Provide the [X, Y] coordinate of the cell's center where the given text is located.  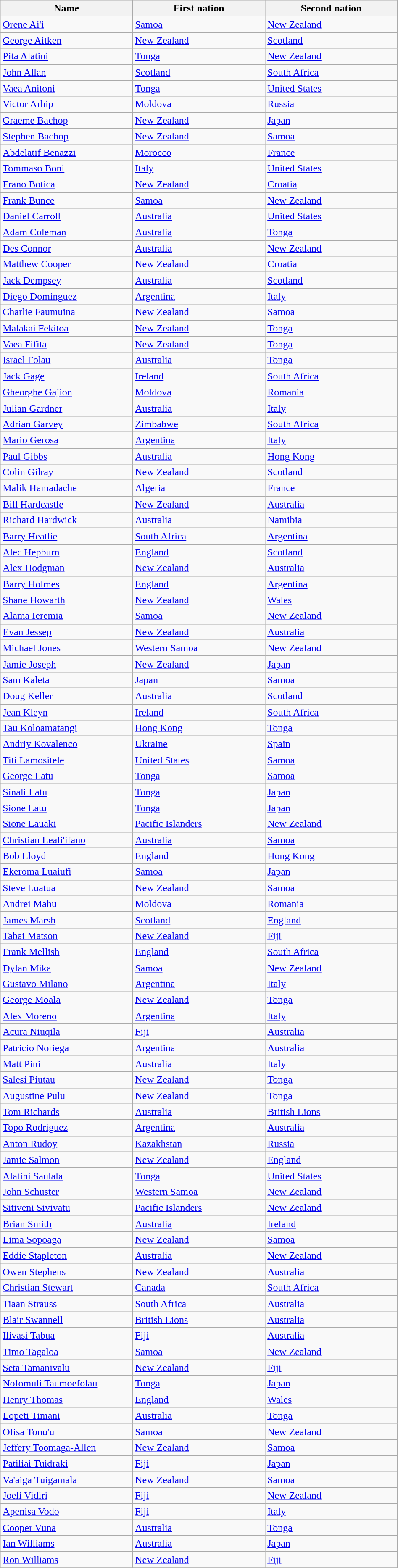
Steve Luatua [66, 888]
Seta Tamanivalu [66, 1368]
Adam Coleman [66, 232]
Christian Stewart [66, 1288]
Ilivasi Tabua [66, 1336]
Graeme Bachop [66, 120]
Matthew Cooper [66, 264]
Jack Gage [66, 376]
Alex Moreno [66, 1016]
Andriy Kovalenco [66, 744]
Daniel Carroll [66, 216]
Blair Swannell [66, 1320]
Lopeti Timani [66, 1415]
Alama Ieremia [66, 616]
Tom Richards [66, 1112]
Barry Holmes [66, 584]
Augustine Pulu [66, 1096]
Israel Folau [66, 360]
James Marsh [66, 920]
Morocco [199, 152]
Diego Dominguez [66, 296]
Alec Hepburn [66, 552]
Sam Kaleta [66, 680]
Andrei Mahu [66, 904]
Matt Pini [66, 1064]
Apenisa Vodo [66, 1512]
Alatini Saulala [66, 1176]
Henry Thomas [66, 1400]
Jeffery Toomaga-Allen [66, 1447]
Christian Leali'ifano [66, 840]
George Moala [66, 1000]
Gheorghe Gajion [66, 392]
Sione Latu [66, 808]
Colin Gilray [66, 472]
Ian Williams [66, 1544]
Brian Smith [66, 1224]
Abdelatif Benazzi [66, 152]
Patricio Noriega [66, 1048]
Bill Hardcastle [66, 504]
Eddie Stapleton [66, 1256]
Malik Hamadache [66, 488]
Richard Hardwick [66, 520]
Jamie Joseph [66, 664]
Kazakhstan [199, 1144]
Malakai Fekitoa [66, 328]
Jean Kleyn [66, 712]
Pita Alatini [66, 56]
Canada [199, 1288]
Victor Arhip [66, 104]
Alex Hodgman [66, 568]
First nation [199, 8]
Julian Gardner [66, 408]
Algeria [199, 488]
Owen Stephens [66, 1272]
John Schuster [66, 1192]
Dylan Mika [66, 968]
Joeli Vidiri [66, 1496]
Anton Rudoy [66, 1144]
John Allan [66, 72]
Frank Bunce [66, 200]
Tiaan Strauss [66, 1304]
Topo Rodriguez [66, 1128]
Nofomuli Taumoefolau [66, 1384]
Zimbabwe [199, 424]
Ukraine [199, 744]
Salesi Piutau [66, 1080]
Tommaso Boni [66, 168]
Shane Howarth [66, 600]
Ekeroma Luaiufi [66, 872]
Ofisa Tonu'u [66, 1431]
Michael Jones [66, 648]
Acura Niuqila [66, 1032]
Titi Lamositele [66, 760]
Va'aiga Tuigamala [66, 1479]
Orene Ai'i [66, 24]
Vaea Fifita [66, 344]
Des Connor [66, 248]
Tau Koloamatangi [66, 728]
Barry Heatlie [66, 536]
Charlie Faumuina [66, 312]
Namibia [331, 520]
Jack Dempsey [66, 280]
George Latu [66, 776]
George Aitken [66, 40]
Sitiveni Sivivatu [66, 1208]
Sinali Latu [66, 792]
Patiliai Tuidraki [66, 1463]
Tabai Matson [66, 936]
Frano Botica [66, 184]
Name [66, 8]
Sione Lauaki [66, 824]
Lima Sopoaga [66, 1240]
Spain [331, 744]
Adrian Garvey [66, 424]
Doug Keller [66, 696]
Vaea Anitoni [66, 88]
Bob Lloyd [66, 856]
Mario Gerosa [66, 440]
Stephen Bachop [66, 136]
Evan Jessep [66, 632]
Cooper Vuna [66, 1528]
Paul Gibbs [66, 456]
Jamie Salmon [66, 1160]
Timo Tagaloa [66, 1352]
Second nation [331, 8]
Ron Williams [66, 1560]
Frank Mellish [66, 952]
Gustavo Milano [66, 984]
